Identify which cell holds the provided text, then report its [X, Y] central coordinate. 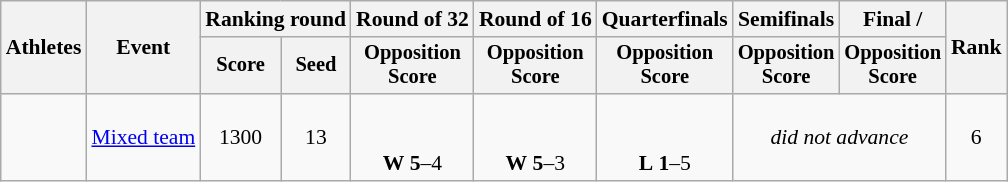
Seed [316, 66]
W 5–4 [412, 138]
1300 [240, 138]
Final / [892, 19]
Round of 32 [412, 19]
Semifinals [786, 19]
Rank [976, 48]
Round of 16 [536, 19]
W 5–3 [536, 138]
Mixed team [143, 138]
Ranking round [276, 19]
did not advance [840, 138]
Quarterfinals [665, 19]
6 [976, 138]
L 1–5 [665, 138]
Score [240, 66]
Event [143, 48]
13 [316, 138]
Athletes [44, 48]
